Provide the (X, Y) coordinate of the cell's center where the given text is located.  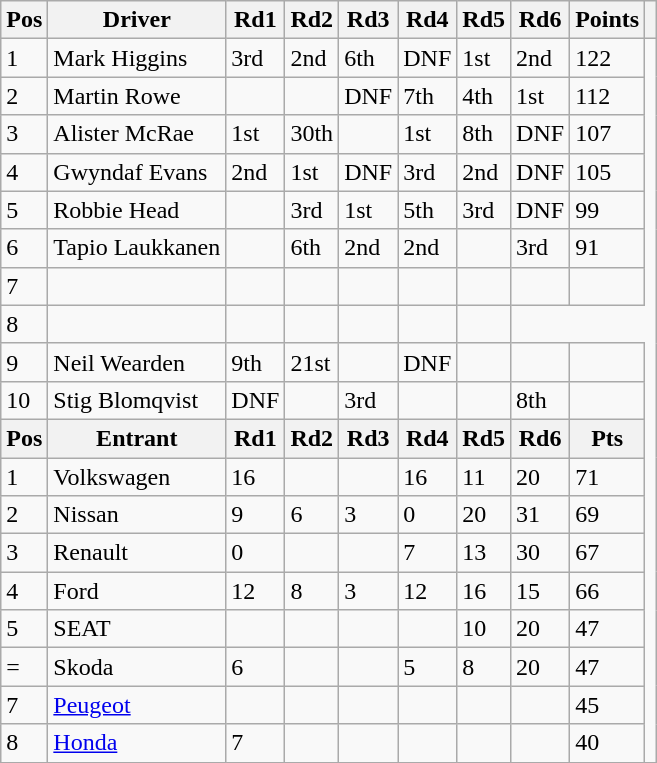
91 (608, 248)
Stig Blomqvist (137, 400)
Honda (137, 743)
4th (484, 96)
Neil Wearden (137, 362)
Entrant (137, 438)
30th (312, 134)
40 (608, 743)
Peugeot (137, 705)
Robbie Head (137, 210)
Tapio Laukkanen (137, 248)
Pts (608, 438)
SEAT (137, 629)
7th (428, 96)
Alister McRae (137, 134)
99 (608, 210)
30 (540, 553)
Skoda (137, 667)
45 (608, 705)
31 (540, 515)
66 (608, 591)
Nissan (137, 515)
15 (540, 591)
107 (608, 134)
69 (608, 515)
71 (608, 477)
9th (256, 362)
Gwyndaf Evans (137, 172)
Volkswagen (137, 477)
122 (608, 58)
Renault (137, 553)
21st (312, 362)
11 (484, 477)
112 (608, 96)
13 (484, 553)
67 (608, 553)
Driver (137, 20)
Ford (137, 591)
= (24, 667)
5th (428, 210)
Mark Higgins (137, 58)
Martin Rowe (137, 96)
Points (608, 20)
105 (608, 172)
